Search for the cell housing the specified text and yield its (X, Y) center coordinate. 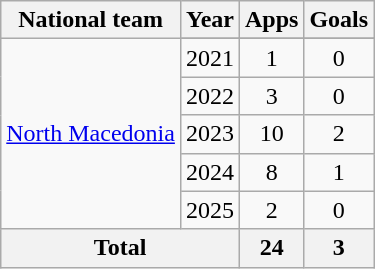
National team (91, 20)
North Macedonia (91, 134)
2023 (210, 134)
Year (210, 20)
2025 (210, 210)
24 (271, 248)
2024 (210, 172)
10 (271, 134)
8 (271, 172)
2022 (210, 96)
Total (120, 248)
2021 (210, 58)
Apps (271, 20)
Goals (339, 20)
